Return (X, Y) of the center of cell containing provided text 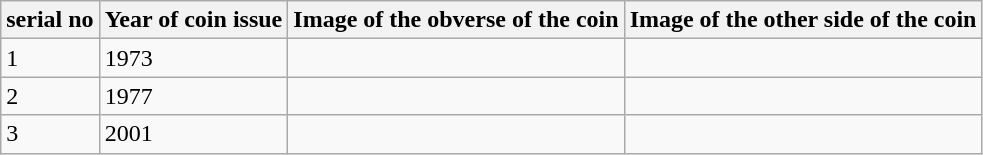
1977 (194, 96)
2001 (194, 134)
3 (50, 134)
1973 (194, 58)
1 (50, 58)
Image of the obverse of the coin (456, 20)
Year of coin issue (194, 20)
2 (50, 96)
Image of the other side of the coin (803, 20)
serial no (50, 20)
